Find where the given text appears and provide that cell's center as [X, Y] coordinate. 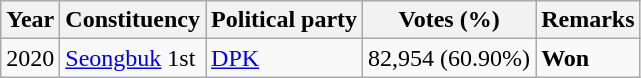
Votes (%) [450, 20]
DPK [284, 58]
Constituency [133, 20]
Remarks [588, 20]
Seongbuk 1st [133, 58]
Won [588, 58]
2020 [30, 58]
Year [30, 20]
Political party [284, 20]
82,954 (60.90%) [450, 58]
